Determine the (X, Y) coordinate at the center of the cell enclosing the given text.  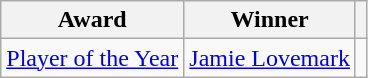
Jamie Lovemark (270, 58)
Winner (270, 20)
Player of the Year (92, 58)
Award (92, 20)
